Determine the [X, Y] coordinate at the center of the cell enclosing the given text.  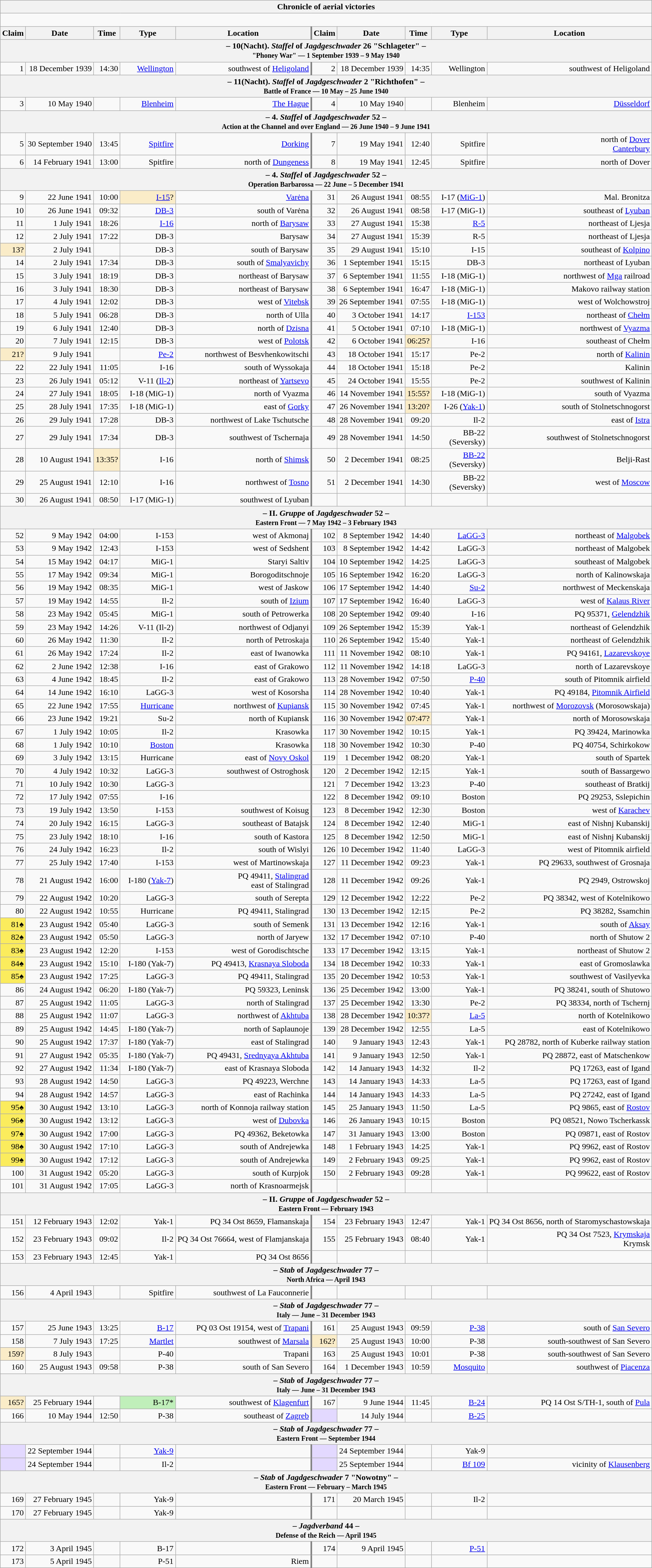
north of Petroskaja [243, 640]
10 July 1942 [60, 784]
11:30 [107, 640]
south of Semenk [243, 924]
12:20 [107, 950]
PQ 39424, Marinowka [569, 732]
31 January 1943 [371, 1134]
The Hague [243, 104]
52 [13, 535]
41 [324, 328]
north of Ulla [243, 315]
southwest of La Fauconnerie [243, 1292]
09:59 [419, 1328]
5 [13, 144]
south of Stolnetschnogorst [569, 406]
10:55 [107, 911]
southwest of Marsala [243, 1341]
27 July 1941 [60, 393]
PQ 38334, north of Tschernj [569, 1003]
170 [13, 1513]
B-17* [148, 1403]
north of Saplaunoje [243, 1029]
Riem [243, 1561]
14:17 [419, 315]
120 [324, 771]
167 [324, 1403]
PQ 49411, Stalingrad east of Stalingrad [243, 880]
13:30 [419, 1003]
10 May 1944 [60, 1416]
east of Gromoslawka [569, 963]
143 [324, 1081]
15:17 [419, 354]
144 [324, 1095]
17:55 [107, 706]
west of Dubovka [243, 1121]
7 July 1943 [60, 1341]
106 [324, 588]
PQ 09871, east of Rostov [569, 1134]
Düsseldorf [569, 104]
13:10 [107, 1108]
20 March 1945 [371, 1500]
04:00 [107, 535]
11:55 [419, 276]
south of Wislyi [243, 849]
85♠ [13, 977]
87 [13, 1003]
10 September 1942 [371, 562]
north of Kalinin [569, 354]
I-15? [148, 197]
11:40 [419, 849]
17 May 1942 [60, 575]
west of Jaskow [243, 588]
north of Konnoja railway station [243, 1108]
31 [324, 197]
PQ 38342, west of Kotelnikowo [569, 898]
PQ 03 Ost 19154, west of Trapani [243, 1328]
15:55 [419, 380]
Martlet [148, 1341]
18:10 [107, 836]
west of Pitomnik airfield [569, 849]
14 November 1941 [371, 393]
42 [324, 341]
southeast of Kolpino [569, 250]
– Stab of Jagdgeschwader 7 "Nowotny" –Eastern Front — February – March 1945 [326, 1482]
9 [13, 197]
16 September 1942 [371, 575]
18:26 [107, 224]
30 September 1940 [60, 144]
51 [324, 482]
17:28 [107, 420]
142 [324, 1068]
10:37? [419, 1016]
13:20? [419, 406]
145 [324, 1108]
north of Morosowskaja [569, 719]
12:22 [419, 898]
9 July 1941 [60, 354]
4 July 1941 [60, 302]
07:45 [419, 706]
10 December 1942 [371, 849]
south of Bassargewo [569, 771]
– II. Gruppe of Jagdgeschwader 52 –Eastern Front — February 1943 [326, 1204]
8 [324, 162]
15:15 [419, 263]
12 February 1943 [60, 1221]
PQ 38241, south of Shutowo [569, 990]
10:20 [107, 898]
72 [13, 797]
PQ 34 Ost 8656, north of Staromyschastowskaja [569, 1221]
PQ 49431, Srednyaya Akhtuba [243, 1055]
09:32 [107, 210]
23 [13, 380]
Varėna [243, 197]
28 [13, 460]
22 June 1941 [60, 197]
26 January 1943 [371, 1121]
39 [324, 302]
08:40 [419, 1239]
20 December 1942 [371, 977]
155 [324, 1239]
38 [324, 289]
100 [13, 1173]
23 July 1942 [60, 836]
63 [13, 679]
PQ 34 Ost 76664, west of Flamjanskaja [243, 1239]
24 October 1941 [371, 380]
161 [324, 1328]
05:45 [107, 614]
81♠ [13, 924]
14:26 [107, 627]
PQ 29633, southwest of Grosnaja [569, 862]
north of Krasnoarmejsk [243, 1186]
157 [13, 1328]
10:59 [419, 1367]
107 [324, 601]
Barysaw [243, 237]
166 [13, 1416]
3 April 1945 [60, 1548]
08:35 [107, 588]
10:05 [107, 732]
Mal. Bronitza [569, 197]
16:20 [419, 575]
15:38 [419, 224]
north of Kotelnikowo [569, 1016]
148 [324, 1147]
– Stab of Jagdgeschwader 77 –North Africa — April 1943 [326, 1274]
2 December 1942 [371, 771]
54 [13, 562]
126 [324, 849]
10:32 [107, 771]
southeast of Batajsk [243, 823]
150 [324, 1173]
48 [324, 420]
119 [324, 758]
5 October 1941 [371, 328]
20 July 1942 [60, 823]
southwest of Klagenfurt [243, 1403]
47 [324, 406]
PQ 34 Ost 7523, KrymskajaKrymsk [569, 1239]
10:53 [419, 977]
09:34 [107, 575]
14 July 1944 [371, 1416]
172 [13, 1548]
71 [13, 784]
77 [13, 862]
108 [324, 614]
1 [13, 68]
1 July 1941 [60, 224]
173 [13, 1561]
south of Barysaw [243, 250]
22 September 1944 [60, 1451]
northwest of Tosno [243, 482]
18:19 [107, 276]
06:20 [107, 990]
05:40 [107, 924]
4 June 1942 [60, 679]
– Stab of Jagdgeschwader 77 –Eastern Front — September 1944 [326, 1433]
26 [13, 420]
west of Polotsk [243, 341]
25 February 1943 [371, 1239]
80 [13, 911]
08:10 [419, 653]
05:20 [107, 1173]
171 [324, 1500]
vicinity of Klausenberg [569, 1464]
3 July 1942 [60, 758]
14 [13, 263]
I-15 [459, 250]
137 [324, 1003]
– 10(Nacht). Staffel of Jagdgeschwader 26 "Schlageter" –"Phoney War" — 1 September 1939 – 9 May 1940 [326, 51]
PQ 08521, Nowo Tscherkassk [569, 1121]
1 February 1943 [371, 1147]
PQ 38282, Ssamchin [569, 911]
north of Barysaw [243, 224]
1 December 1943 [371, 1367]
northwest of Vyazma [569, 328]
Chronicle of aerial victories [326, 7]
110 [324, 640]
105 [324, 575]
25 June 1943 [60, 1328]
86 [13, 990]
15:55? [419, 393]
16:23 [107, 849]
130 [324, 911]
east of Gorky [243, 406]
97♠ [13, 1134]
17 July 1942 [60, 797]
north of Lazarevskoye [569, 666]
154 [324, 1221]
96♠ [13, 1121]
133 [324, 950]
6 [13, 162]
east of Stalingrad [243, 1042]
08:50 [107, 500]
9 June 1944 [371, 1403]
116 [324, 719]
40 [324, 315]
8 July 1943 [60, 1354]
113 [324, 679]
17 [13, 302]
65 [13, 706]
50 [324, 460]
north of Vyazma [243, 393]
10 August 1941 [60, 460]
18:05 [107, 393]
14:55 [107, 601]
11:07 [107, 1016]
13:25 [107, 1328]
45 [324, 380]
PQ 28782, north of Kuberke railway station [569, 1042]
south of Kurpjok [243, 1173]
95♠ [13, 1108]
05:12 [107, 380]
125 [324, 836]
159? [13, 1354]
18 [13, 315]
128 [324, 880]
25 July 1942 [60, 862]
60 [13, 640]
PQ 49184, Pitomnik Airfield [569, 693]
69 [13, 758]
13:23 [419, 784]
6 July 1941 [60, 328]
15 May 1942 [60, 562]
PQ 99622, east of Rostov [569, 1173]
east of Krasnaya Sloboda [243, 1068]
138 [324, 1016]
southeast of Bratkij [569, 784]
09:02 [107, 1239]
southwest of Stolnetschnogorst [569, 437]
16:40 [419, 601]
30 [13, 500]
19 [13, 328]
4 [324, 104]
25 August 1941 [60, 482]
160 [13, 1367]
Trapani [243, 1354]
09:25 [419, 1160]
north of Jaryew [243, 937]
61 [13, 653]
north of Shutow 2 [569, 937]
northwest of Lake Tschutsche [243, 420]
north of Dover [569, 162]
174 [324, 1548]
169 [13, 1500]
16:47 [419, 289]
14:42 [419, 548]
PQ 28872, east of Matschenkow [569, 1055]
7 December 1942 [371, 784]
07:47? [419, 719]
B-25 [459, 1416]
northwest of Mga railroad [569, 276]
17:05 [107, 1186]
29 [13, 482]
15 [13, 276]
09:26 [419, 880]
25 January 1943 [371, 1108]
08:25 [419, 460]
east of Kotelnikowo [569, 1029]
12:10 [107, 482]
northwest of Morozovsk (Morosowskaja) [569, 706]
north of Dzisna [243, 328]
16 [13, 289]
southwest of Piacenza [569, 1367]
– II. Gruppe of Jagdgeschwader 52 –Eastern Front — 7 May 1942 – 3 February 1943 [326, 518]
93 [13, 1081]
158 [13, 1341]
24 July 1942 [60, 849]
east of Rachinka [243, 1095]
Borogoditschnoje [243, 575]
139 [324, 1029]
Mosquito [459, 1367]
PQ 49413, Krasnaya Sloboda [243, 963]
15:18 [419, 367]
11:45 [419, 1403]
20 September 1942 [371, 614]
21? [13, 354]
26 July 1941 [60, 380]
09:20 [419, 420]
13:12 [107, 1121]
59 [13, 627]
northwest of Kupiansk [243, 706]
24 August 1942 [60, 990]
15:40 [419, 640]
21 August 1942 [60, 880]
PQ 14 Ost S/TH-1, south of Pula [569, 1403]
west of Wolchowstroj [569, 302]
7 [324, 144]
I-26 (Yak-1) [459, 406]
08:58 [419, 210]
76 [13, 849]
117 [324, 732]
111 [324, 653]
north of DoverCanterbury [569, 144]
14:35 [419, 68]
north of Kupiansk [243, 719]
5 April 1945 [60, 1561]
east of Iwanowka [243, 653]
26 November 1941 [371, 406]
123 [324, 810]
14:57 [107, 1095]
south of Spartek [569, 758]
129 [324, 898]
northwest of Besvhenkowitschi [243, 354]
29 August 1941 [371, 250]
83♠ [13, 950]
73 [13, 810]
19:21 [107, 719]
46 [324, 393]
southwest of Tschernaja [243, 437]
112 [324, 666]
10:01 [419, 1354]
92 [13, 1068]
26 September 1941 [371, 302]
west of Martinowskaja [243, 862]
17:10 [107, 1147]
49 [324, 437]
94 [13, 1095]
24 [13, 393]
– 4. Staffel of Jagdgeschwader 52 –Operation Barbarossa — 22 June – 5 December 1941 [326, 179]
17:24 [107, 653]
north of Shimsk [243, 460]
36 [324, 263]
PQ 95371, Gelendzhik [569, 614]
19 July 1942 [60, 810]
PQ 27242, east of Igand [569, 1095]
southeast of Chełm [569, 341]
44 [324, 367]
62 [13, 666]
35 [324, 250]
17:35 [107, 406]
PQ 9865, east of Rostov [569, 1108]
west of Moscow [569, 482]
northeast of Lyuban [569, 263]
B-24 [459, 1403]
164 [324, 1367]
09:58 [107, 1367]
17:37 [107, 1042]
4 April 1943 [60, 1292]
165? [13, 1403]
14 June 1942 [60, 693]
153 [13, 1257]
136 [324, 990]
11 [13, 224]
PQ 29253, Sslepichin [569, 797]
05:35 [107, 1055]
101 [13, 1186]
11:50 [419, 1108]
west of Vitebsk [243, 302]
northwest of Meckenskaja [569, 588]
14 February 1941 [60, 162]
18 December 1942 [371, 963]
70 [13, 771]
south of Aksay [569, 924]
east of Istra [569, 420]
10:10 [107, 745]
09:10 [419, 797]
Staryi Saltiv [243, 562]
102 [324, 535]
13:35? [107, 460]
17:12 [107, 1160]
27 [13, 437]
– 11(Nacht). Staffel of Jagdgeschwader 2 "Richthofen" –Battle of France — 10 May – 25 June 1940 [326, 86]
west of Sedshent [243, 548]
west of Karachev [569, 810]
south of Vyazma [569, 393]
147 [324, 1134]
13:50 [107, 810]
16:10 [107, 693]
northwest of Odjanyi [243, 627]
37 [324, 276]
43 [324, 354]
west of Akmonaj [243, 535]
Belji-Rast [569, 460]
4 July 1942 [60, 771]
141 [324, 1055]
25 [13, 406]
64 [13, 693]
88 [13, 1016]
89 [13, 1029]
southeast of Lyuban [569, 210]
56 [13, 588]
104 [324, 562]
west of Kalaus River [569, 601]
south of Izium [243, 601]
78 [13, 880]
northwest of Akhtuba [243, 1016]
152 [13, 1239]
98♠ [13, 1147]
13:45 [107, 144]
west of Kosorsha [243, 693]
southwest of Kalinin [569, 380]
53 [13, 548]
2 June 1942 [60, 666]
163 [324, 1354]
east of Novy Oskol [243, 758]
151 [13, 1221]
12:38 [107, 666]
12:47 [419, 1221]
1 December 1942 [371, 758]
82♠ [13, 937]
– 4. Staffel of Jagdgeschwader 52 –Action at the Channel and over England — 26 June 1940 – 9 June 1941 [326, 122]
north of Dungeness [243, 162]
140 [324, 1042]
115 [324, 706]
103 [324, 548]
26 June 1941 [60, 210]
25 September 1944 [371, 1464]
west of Gorodischtsche [243, 950]
131 [324, 924]
25 February 1944 [60, 1403]
67 [13, 732]
09:23 [419, 862]
146 [324, 1121]
3 October 1941 [371, 315]
84♠ [13, 963]
127 [324, 862]
06:28 [107, 315]
12:30 [419, 810]
PQ 49223, Werchne [243, 1081]
southeast of Malgobek [569, 562]
PQ 59323, Leninsk [243, 990]
south of Petrowerka [243, 614]
northeast of Chełm [569, 315]
34 [324, 237]
22 June 1942 [60, 706]
southwest of Koisug [243, 810]
58 [13, 614]
156 [13, 1292]
68 [13, 745]
12 December 1942 [371, 898]
79 [13, 898]
09:40 [419, 614]
18:45 [107, 679]
122 [324, 797]
118 [324, 745]
08:55 [419, 197]
08:20 [419, 758]
135 [324, 977]
75 [13, 836]
22 July 1941 [60, 367]
06:25? [419, 341]
121 [324, 784]
south of Varėna [243, 210]
PQ 49362, Beketowka [243, 1134]
09:28 [419, 1173]
134 [324, 963]
PQ 2949, Ostrowskoj [569, 880]
10:40 [419, 693]
132 [324, 937]
18:30 [107, 289]
southwest of Lyuban [243, 500]
32 [324, 210]
PQ 94161, Lazarevskoye [569, 653]
Dorking [243, 144]
3 [13, 104]
33 [324, 224]
14:18 [419, 666]
12:55 [419, 1029]
162? [324, 1341]
Makovo railway station [569, 289]
90 [13, 1042]
16:15 [107, 823]
PQ 34 Ost 8656 [243, 1257]
PQ 40754, Schirkokow [569, 745]
south of Pitomnik airfield [569, 679]
1 September 1941 [371, 263]
74 [13, 823]
05:50 [107, 937]
southwest of Ostroghosk [243, 771]
south of Kastora [243, 836]
14:32 [419, 1068]
south of Serepta [243, 898]
04:17 [107, 562]
124 [324, 823]
20 [13, 341]
07:50 [419, 679]
10 [13, 210]
16:00 [107, 880]
17:40 [107, 862]
11:34 [107, 1068]
17:00 [107, 1134]
12:16 [419, 924]
Bf 109 [459, 1464]
southwest of Vasilyevka [569, 977]
55 [13, 575]
2 [324, 68]
99♠ [13, 1160]
5 July 1941 [60, 315]
southeast of Zagreb [243, 1416]
28 July 1941 [60, 406]
9 April 1945 [371, 1548]
northeast of Shutow 2 [569, 950]
7 July 1941 [60, 341]
114 [324, 693]
10:33 [419, 963]
91 [13, 1055]
south of Wyssokaja [243, 367]
17:22 [107, 237]
13? [13, 250]
6 October 1941 [371, 341]
57 [13, 601]
66 [13, 719]
north of Kalinowskaja [569, 575]
south of Smalyavichy [243, 263]
north of Stalingrad [243, 1003]
northeast of Yartsevo [243, 380]
Kalinin [569, 367]
14:45 [107, 1029]
23 June 1942 [60, 719]
22 [13, 367]
149 [324, 1160]
12 [13, 237]
109 [324, 627]
– Jagdverband 44 –Defense of the Reich — April 1945 [326, 1530]
PQ 34 Ost 8659, Flamanskaja [243, 1221]
